Detect which cell encompasses the target text, then output its (x, y) center coordinate. 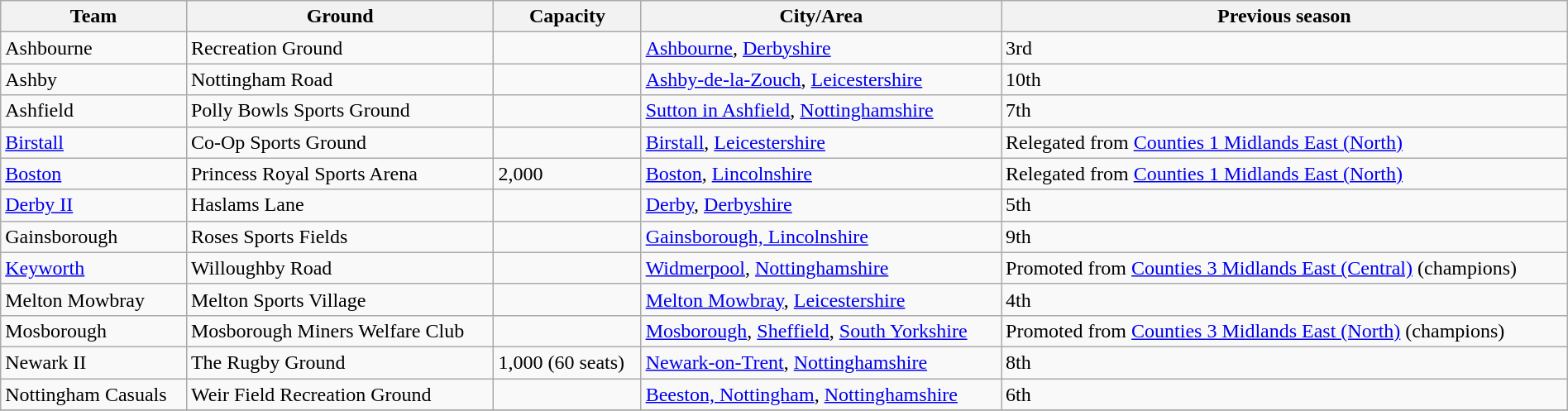
Recreation Ground (340, 48)
Melton Sports Village (340, 299)
Ground (340, 17)
Promoted from Counties 3 Midlands East (North) (champions) (1285, 331)
7th (1285, 111)
Derby II (94, 205)
Beeston, Nottingham, Nottinghamshire (820, 394)
Boston, Lincolnshire (820, 174)
Capacity (567, 17)
Previous season (1285, 17)
Team (94, 17)
8th (1285, 362)
City/Area (820, 17)
Newark-on-Trent, Nottinghamshire (820, 362)
Princess Royal Sports Arena (340, 174)
Widmerpool, Nottinghamshire (820, 268)
Boston (94, 174)
Willoughby Road (340, 268)
3rd (1285, 48)
5th (1285, 205)
Mosborough, Sheffield, South Yorkshire (820, 331)
Ashbourne (94, 48)
The Rugby Ground (340, 362)
Gainsborough, Lincolnshire (820, 237)
Polly Bowls Sports Ground (340, 111)
Mosborough (94, 331)
Birstall, Leicestershire (820, 142)
Sutton in Ashfield, Nottinghamshire (820, 111)
Newark II (94, 362)
Nottingham Road (340, 79)
Mosborough Miners Welfare Club (340, 331)
Co-Op Sports Ground (340, 142)
Ashby (94, 79)
Derby, Derbyshire (820, 205)
Haslams Lane (340, 205)
Ashfield (94, 111)
Ashbourne, Derbyshire (820, 48)
Roses Sports Fields (340, 237)
Melton Mowbray, Leicestershire (820, 299)
Ashby-de-la-Zouch, Leicestershire (820, 79)
Birstall (94, 142)
2,000 (567, 174)
4th (1285, 299)
Weir Field Recreation Ground (340, 394)
Melton Mowbray (94, 299)
Nottingham Casuals (94, 394)
9th (1285, 237)
Keyworth (94, 268)
6th (1285, 394)
10th (1285, 79)
1,000 (60 seats) (567, 362)
Promoted from Counties 3 Midlands East (Central) (champions) (1285, 268)
Gainsborough (94, 237)
